Locate the cell with the specified text and output its (X, Y) center coordinate. 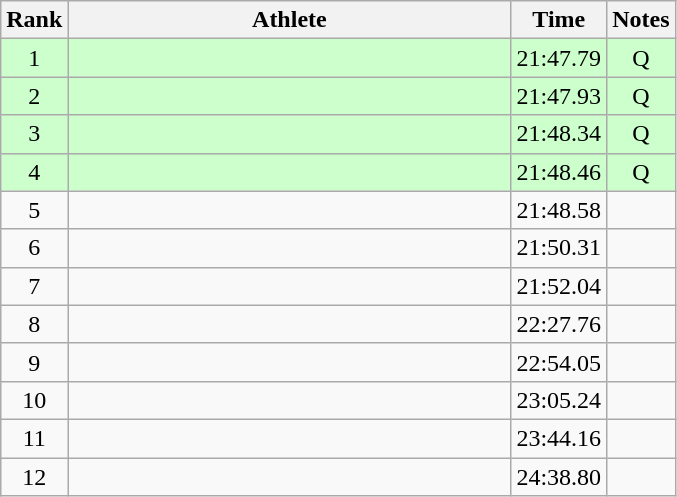
Rank (34, 20)
23:05.24 (559, 400)
Athlete (290, 20)
21:48.34 (559, 134)
11 (34, 438)
22:27.76 (559, 324)
8 (34, 324)
23:44.16 (559, 438)
2 (34, 96)
21:48.46 (559, 172)
1 (34, 58)
Notes (641, 20)
12 (34, 477)
3 (34, 134)
24:38.80 (559, 477)
21:48.58 (559, 210)
4 (34, 172)
7 (34, 286)
5 (34, 210)
22:54.05 (559, 362)
21:47.79 (559, 58)
21:47.93 (559, 96)
9 (34, 362)
21:52.04 (559, 286)
6 (34, 248)
Time (559, 20)
21:50.31 (559, 248)
10 (34, 400)
